Provide the [x, y] coordinate of the cell's center where the given text is located.  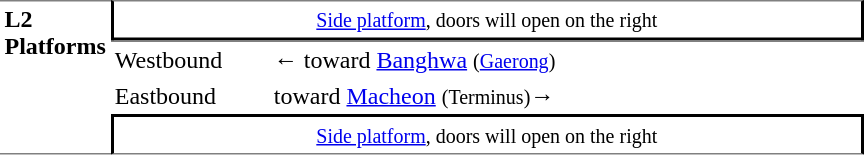
← toward Banghwa (Gaerong) [566, 59]
Westbound [190, 59]
L2Platforms [55, 77]
Eastbound [190, 96]
toward Macheon (Terminus)→ [566, 96]
